Capture the cell that displays the provided text and extract its [x, y] central coordinate. 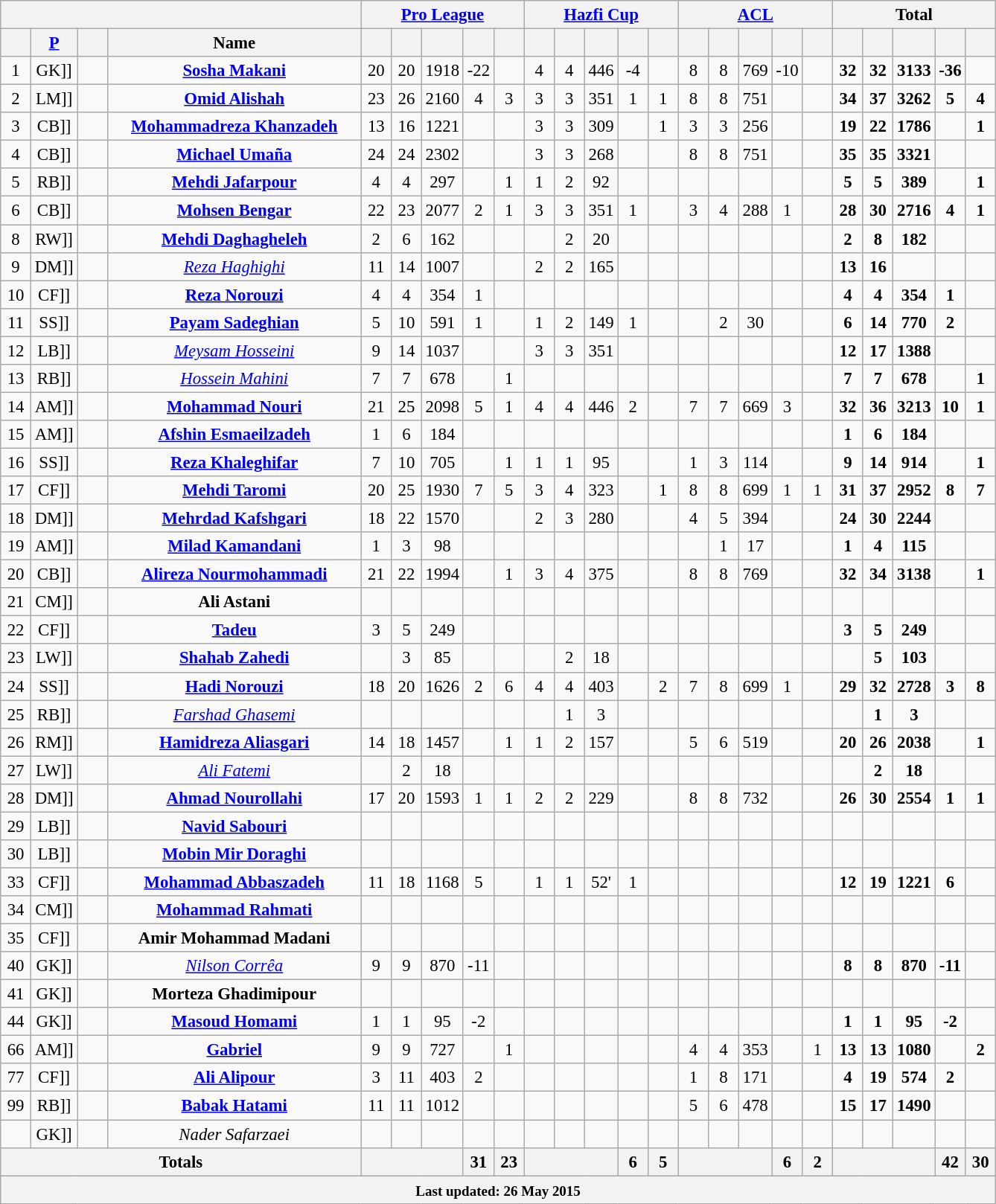
389 [914, 182]
Meysam Hosseini [234, 350]
288 [755, 211]
165 [601, 266]
3213 [914, 406]
Name [234, 43]
478 [755, 1106]
3321 [914, 155]
Hadi Norouzi [234, 686]
171 [755, 1078]
Farshad Ghasemi [234, 714]
Mehrdad Kafshgari [234, 519]
149 [601, 322]
Reza Haghighi [234, 266]
353 [755, 1050]
-4 [633, 71]
RW]] [54, 239]
2244 [914, 519]
1388 [914, 350]
309 [601, 127]
Mehdi Jafarpour [234, 182]
-10 [788, 71]
727 [442, 1050]
1012 [442, 1106]
1168 [442, 882]
92 [601, 182]
Milad Kamandani [234, 546]
1570 [442, 519]
1626 [442, 686]
2302 [442, 155]
Payam Sadeghian [234, 322]
77 [16, 1078]
256 [755, 127]
41 [16, 994]
Mohammad Abbaszadeh [234, 882]
1930 [442, 490]
Mobin Mir Doraghi [234, 854]
268 [601, 155]
Ali Fatemi [234, 770]
162 [442, 239]
3133 [914, 71]
36 [878, 406]
1457 [442, 742]
114 [755, 462]
33 [16, 882]
ACL [756, 15]
323 [601, 490]
42 [950, 1162]
RM]] [54, 742]
Navid Sabouri [234, 826]
297 [442, 182]
375 [601, 574]
Mohammadreza Khanzadeh [234, 127]
591 [442, 322]
1918 [442, 71]
103 [914, 659]
2554 [914, 798]
-22 [478, 71]
705 [442, 462]
Masoud Homami [234, 1022]
Hossein Mahini [234, 379]
1490 [914, 1106]
770 [914, 322]
2038 [914, 742]
Last updated: 26 May 2015 [499, 1190]
1007 [442, 266]
27 [16, 770]
Mohsen Bengar [234, 211]
229 [601, 798]
914 [914, 462]
Totals [181, 1162]
1786 [914, 127]
-36 [950, 71]
Shahab Zahedi [234, 659]
Morteza Ghadimipour [234, 994]
66 [16, 1050]
LM]] [54, 99]
Nader Safarzaei [234, 1134]
Gabriel [234, 1050]
2077 [442, 211]
Sosha Makani [234, 71]
98 [442, 546]
52' [601, 882]
85 [442, 659]
Afshin Esmaeilzadeh [234, 435]
Babak Hatami [234, 1106]
40 [16, 966]
Ali Alipour [234, 1078]
44 [16, 1022]
Ali Astani [234, 602]
3262 [914, 99]
1593 [442, 798]
Hamidreza Aliasgari [234, 742]
99 [16, 1106]
2160 [442, 99]
Tadeu [234, 630]
Amir Mohammad Madani [234, 938]
2716 [914, 211]
Alireza Nourmohammadi [234, 574]
Pro League [442, 15]
1994 [442, 574]
Mohammad Nouri [234, 406]
P [54, 43]
2952 [914, 490]
2728 [914, 686]
115 [914, 546]
Hazfi Cup [601, 15]
157 [601, 742]
669 [755, 406]
Total [914, 15]
Michael Umaña [234, 155]
574 [914, 1078]
280 [601, 519]
1037 [442, 350]
182 [914, 239]
Omid Alishah [234, 99]
Ahmad Nourollahi [234, 798]
Mehdi Taromi [234, 490]
3138 [914, 574]
Reza Khaleghifar [234, 462]
394 [755, 519]
1080 [914, 1050]
732 [755, 798]
519 [755, 742]
Nilson Corrêa [234, 966]
2098 [442, 406]
Mehdi Daghagheleh [234, 239]
Mohammad Rahmati [234, 910]
Reza Norouzi [234, 295]
